Determine the (X, Y) coordinate at the center of the cell enclosing the given text.  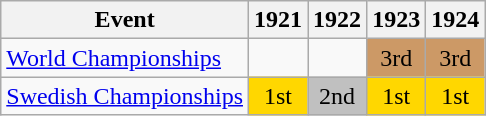
Event (125, 20)
World Championships (125, 58)
2nd (338, 96)
1924 (456, 20)
1921 (278, 20)
1923 (396, 20)
1922 (338, 20)
Swedish Championships (125, 96)
